Pinpoint the cell where the given text exists, returning its (x, y) midpoint coordinate. 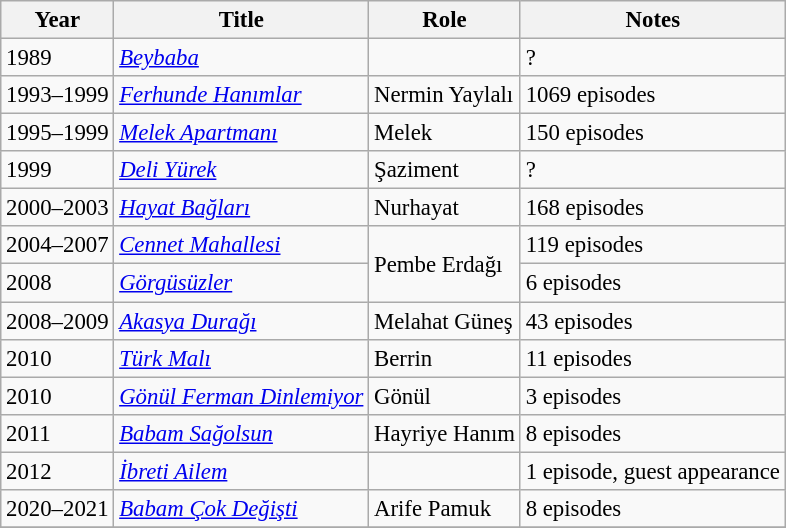
Year (58, 20)
Babam Çok Değişti (242, 509)
Pembe Erdağı (445, 264)
Gönül Ferman Dinlemiyor (242, 396)
Arife Pamuk (445, 509)
Role (445, 20)
Deli Yürek (242, 170)
3 episodes (652, 396)
Türk Malı (242, 358)
Title (242, 20)
150 episodes (652, 133)
2012 (58, 471)
2004–2007 (58, 245)
Melahat Güneş (445, 321)
Babam Sağolsun (242, 433)
Nermin Yaylalı (445, 95)
Görgüsüzler (242, 283)
1989 (58, 58)
İbreti Ailem (242, 471)
1993–1999 (58, 95)
Beybaba (242, 58)
1069 episodes (652, 95)
2008–2009 (58, 321)
Notes (652, 20)
Şaziment (445, 170)
2011 (58, 433)
1999 (58, 170)
Cennet Mahallesi (242, 245)
Hayriye Hanım (445, 433)
Melek (445, 133)
2020–2021 (58, 509)
Berrin (445, 358)
6 episodes (652, 283)
43 episodes (652, 321)
Hayat Bağları (242, 208)
Gönül (445, 396)
1 episode, guest appearance (652, 471)
Ferhunde Hanımlar (242, 95)
Melek Apartmanı (242, 133)
Akasya Durağı (242, 321)
119 episodes (652, 245)
1995–1999 (58, 133)
2000–2003 (58, 208)
Nurhayat (445, 208)
168 episodes (652, 208)
2008 (58, 283)
11 episodes (652, 358)
